Find where the given text appears and provide that cell's center as (x, y) coordinate. 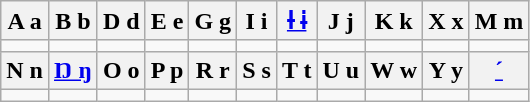
R r (213, 70)
U u (341, 70)
J j (341, 21)
A a (25, 21)
X x (446, 21)
Ŋ ŋ (72, 70)
I i (257, 21)
W w (394, 70)
O o (121, 70)
Y y (446, 70)
K k (394, 21)
T t (296, 70)
Ɨ ɨ (296, 21)
G g (213, 21)
´ (499, 70)
N n (25, 70)
B b (72, 21)
M m (499, 21)
E e (167, 21)
D d (121, 21)
P p (167, 70)
S s (257, 70)
